Find where the given text appears and provide that cell's center as (X, Y) coordinate. 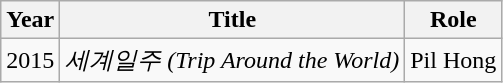
Pil Hong (454, 60)
Role (454, 20)
세계일주 (Trip Around the World) (232, 60)
Title (232, 20)
Year (30, 20)
2015 (30, 60)
